Pinpoint the cell where the given text exists, returning its (x, y) midpoint coordinate. 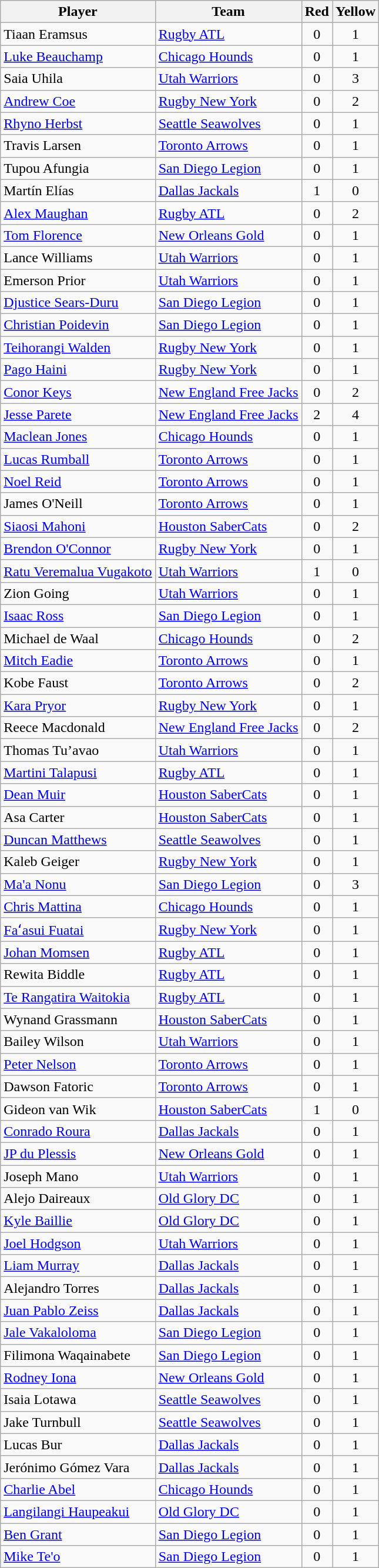
Alex Maughan (78, 213)
Emerson Prior (78, 280)
Kobe Faust (78, 683)
Isaac Ross (78, 616)
Duncan Matthews (78, 840)
Martini Talapusi (78, 773)
Andrew Coe (78, 101)
Ratu Veremalua Vugakoto (78, 571)
Christian Poidevin (78, 325)
Rewita Biddle (78, 975)
Tupou Afungia (78, 168)
Martín Elías (78, 190)
Alejo Daireaux (78, 1199)
Mitch Eadie (78, 661)
Jesse Parete (78, 414)
Conor Keys (78, 392)
Isaia Lotawa (78, 1400)
Gideon van Wik (78, 1109)
Jale Vakaloloma (78, 1333)
Wynand Grassmann (78, 1019)
Ben Grant (78, 1534)
Player (78, 12)
Dawson Fatoric (78, 1086)
Juan Pablo Zeiss (78, 1310)
Djustice Sears-Duru (78, 303)
JP du Plessis (78, 1154)
Peter Nelson (78, 1064)
Maclean Jones (78, 437)
Siaosi Mahoni (78, 526)
Reece Macdonald (78, 728)
Teihorangi Walden (78, 347)
Noel Reid (78, 482)
Michael de Waal (78, 638)
Ma'a Nonu (78, 884)
Red (317, 12)
Mike Te'o (78, 1557)
Johan Momsen (78, 952)
Lance Williams (78, 258)
Asa Carter (78, 817)
Lucas Rumball (78, 459)
Filimona Waqainabete (78, 1355)
Tiaan Eramsus (78, 34)
Yellow (356, 12)
Team (228, 12)
Jake Turnbull (78, 1422)
Thomas Tu’avao (78, 750)
Tom Florence (78, 235)
Conrado Roura (78, 1131)
Charlie Abel (78, 1489)
Kyle Baillie (78, 1221)
Alejandro Torres (78, 1288)
Joseph Mano (78, 1176)
Chris Mattina (78, 907)
4 (356, 414)
Bailey Wilson (78, 1042)
Dean Muir (78, 795)
Lucas Bur (78, 1445)
Te Rangatira Waitokia (78, 997)
Rodney Iona (78, 1378)
Faʻasui Fuatai (78, 930)
Liam Murray (78, 1266)
Joel Hodgson (78, 1243)
Rhyno Herbst (78, 123)
James O'Neill (78, 504)
Saia Uhila (78, 79)
Travis Larsen (78, 146)
Jerónimo Gómez Vara (78, 1467)
Kaleb Geiger (78, 862)
Langilangi Haupeakui (78, 1512)
Zion Going (78, 593)
Pago Haini (78, 370)
Kara Pryor (78, 706)
Brendon O'Connor (78, 549)
Luke Beauchamp (78, 56)
